Extract the [X, Y] coordinate from the center of the cell holding the provided text.  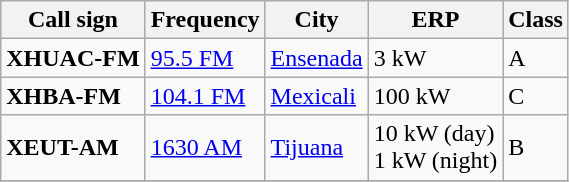
B [536, 148]
XHUAC-FM [73, 58]
Mexicali [316, 96]
Call sign [73, 20]
City [316, 20]
3 kW [436, 58]
Class [536, 20]
Ensenada [316, 58]
100 kW [436, 96]
1630 AM [205, 148]
A [536, 58]
XHBA-FM [73, 96]
Tijuana [316, 148]
95.5 FM [205, 58]
10 kW (day)1 kW (night) [436, 148]
ERP [436, 20]
C [536, 96]
Frequency [205, 20]
104.1 FM [205, 96]
XEUT-AM [73, 148]
